Pinpoint the cell where the given text exists, returning its [x, y] midpoint coordinate. 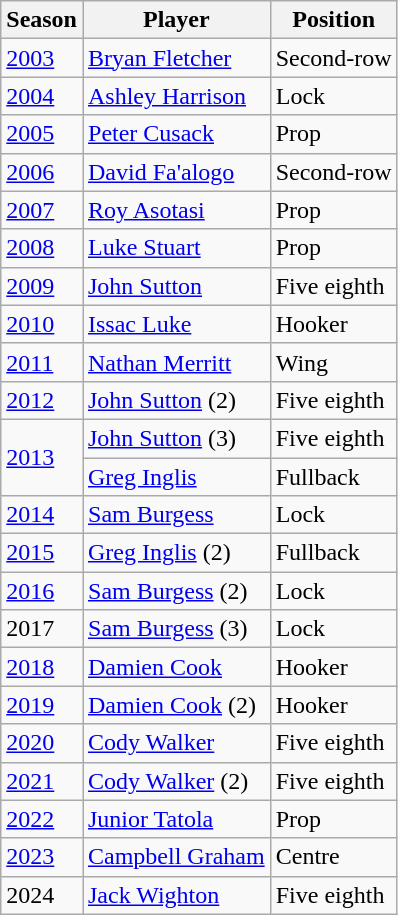
David Fa'alogo [176, 172]
Sam Burgess (2) [176, 591]
2008 [42, 248]
Season [42, 20]
2022 [42, 819]
2010 [42, 324]
2004 [42, 96]
Greg Inglis [176, 477]
2012 [42, 400]
Bryan Fletcher [176, 58]
Roy Asotasi [176, 210]
Nathan Merritt [176, 362]
Campbell Graham [176, 857]
2006 [42, 172]
Wing [334, 362]
2020 [42, 743]
Cody Walker [176, 743]
Junior Tatola [176, 819]
Centre [334, 857]
Peter Cusack [176, 134]
John Sutton (3) [176, 438]
Jack Wighton [176, 895]
2003 [42, 58]
Sam Burgess [176, 515]
Greg Inglis (2) [176, 553]
2018 [42, 667]
2009 [42, 286]
Damien Cook [176, 667]
2021 [42, 781]
2014 [42, 515]
Ashley Harrison [176, 96]
Position [334, 20]
2017 [42, 629]
2011 [42, 362]
2005 [42, 134]
2015 [42, 553]
2013 [42, 457]
2024 [42, 895]
2016 [42, 591]
Player [176, 20]
Luke Stuart [176, 248]
Sam Burgess (3) [176, 629]
Issac Luke [176, 324]
John Sutton [176, 286]
2023 [42, 857]
2007 [42, 210]
Cody Walker (2) [176, 781]
2019 [42, 705]
Damien Cook (2) [176, 705]
John Sutton (2) [176, 400]
